Extract the (x, y) coordinate from the center of the cell holding the provided text.  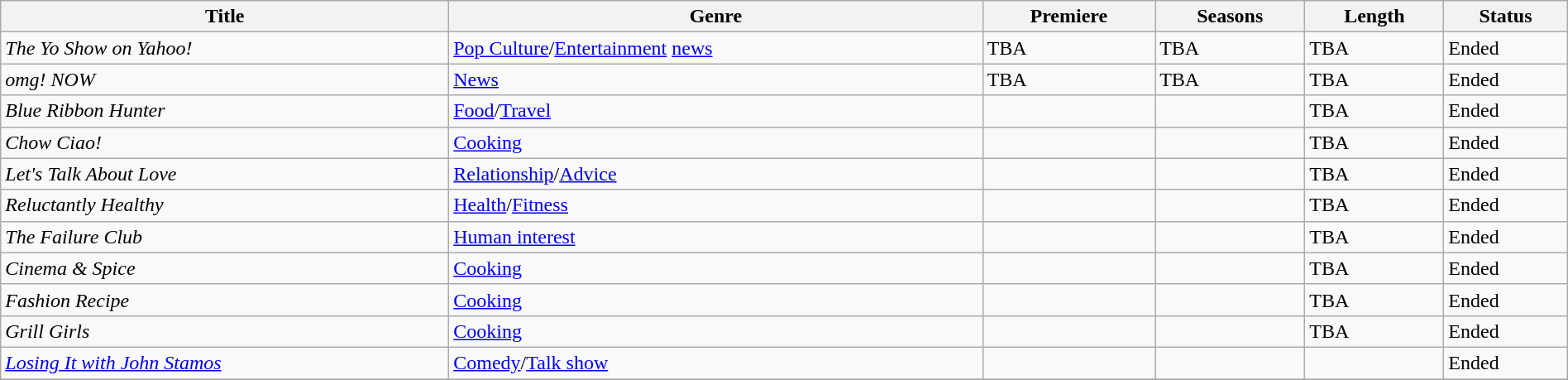
Health/Fitness (716, 205)
omg! NOW (225, 79)
The Yo Show on Yahoo! (225, 48)
Seasons (1231, 17)
Relationship/Advice (716, 174)
Length (1374, 17)
Blue Ribbon Hunter (225, 111)
Losing It with John Stamos (225, 363)
Reluctantly Healthy (225, 205)
Premiere (1068, 17)
Let's Talk About Love (225, 174)
Fashion Recipe (225, 300)
News (716, 79)
Title (225, 17)
Grill Girls (225, 331)
Comedy/Talk show (716, 363)
Status (1505, 17)
Chow Ciao! (225, 142)
Genre (716, 17)
Food/Travel (716, 111)
Pop Culture/Entertainment news (716, 48)
The Failure Club (225, 237)
Human interest (716, 237)
Cinema & Spice (225, 268)
